For the text-containing cell, return its midpoint in (x, y) coordinate format. 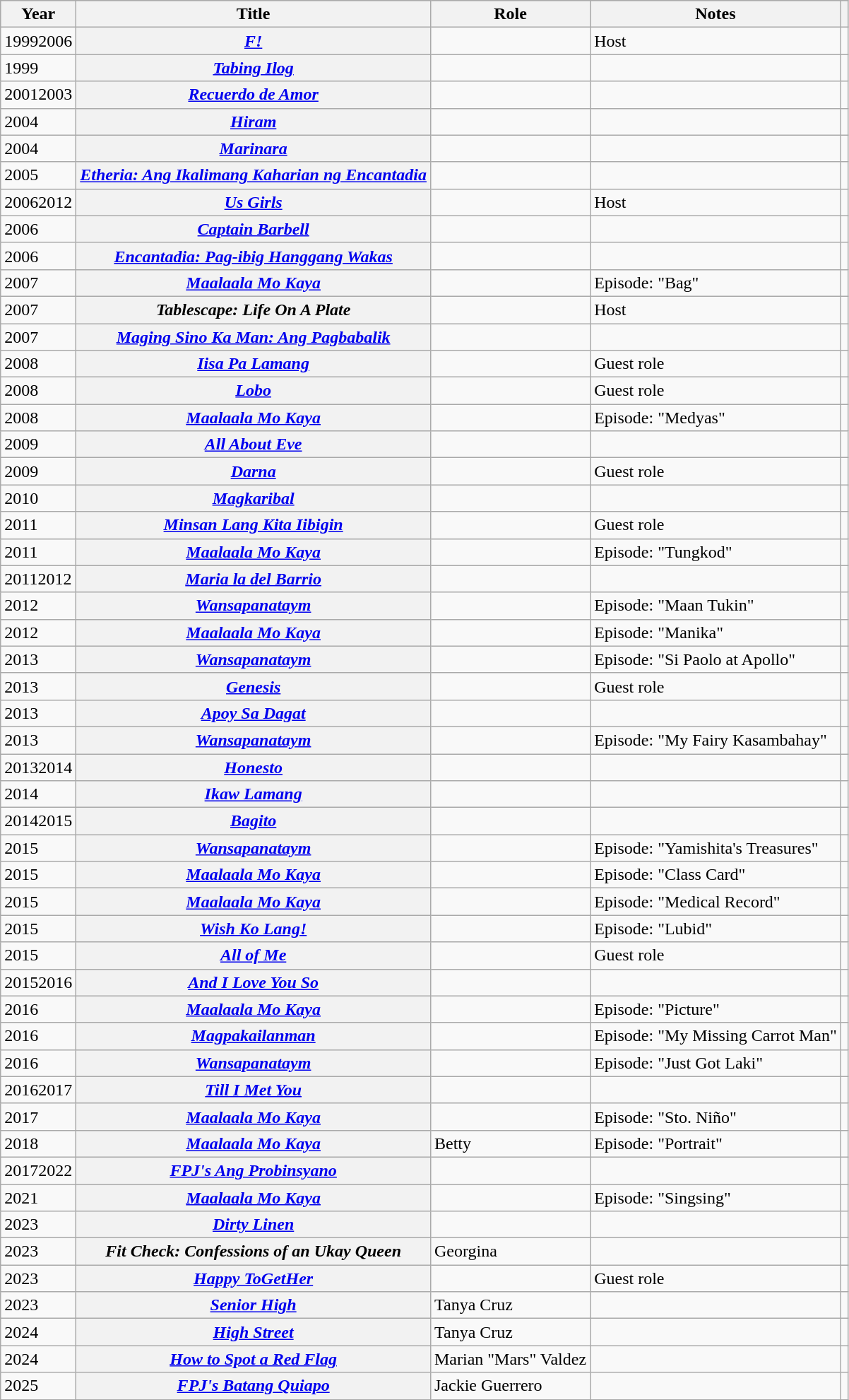
Episode: "Si Paolo at Apollo" (716, 659)
Minsan Lang Kita Iibigin (254, 525)
Senior High (254, 1305)
All of Me (254, 955)
Episode: "Manika" (716, 633)
Recuerdo de Amor (254, 95)
Magkaribal (254, 498)
20012003 (38, 95)
Notes (716, 14)
2014 (38, 794)
Till I Met You (254, 1090)
Etheria: Ang Ikalimang Kaharian ng Encantadia (254, 175)
Episode: "Yamishita's Treasures" (716, 848)
Episode: "Sto. Niño" (716, 1117)
F! (254, 41)
2017 (38, 1117)
Fit Check: Confessions of an Ukay Queen (254, 1252)
Hiram (254, 122)
How to Spot a Red Flag (254, 1359)
20162017 (38, 1090)
Betty (510, 1143)
2005 (38, 175)
Episode: "Portrait" (716, 1143)
And I Love You So (254, 982)
Episode: "My Missing Carrot Man" (716, 1036)
FPJ's Batang Quiapo (254, 1386)
Episode: "My Fairy Kasambahay" (716, 740)
All About Eve (254, 445)
Episode: "Medyas" (716, 418)
20142015 (38, 821)
Dirty Linen (254, 1225)
2018 (38, 1143)
Lobo (254, 391)
Wish Ko Lang! (254, 929)
Year (38, 14)
Title (254, 14)
Episode: "Just Got Laki" (716, 1063)
20152016 (38, 982)
20172022 (38, 1170)
Jackie Guerrero (510, 1386)
Ikaw Lamang (254, 794)
Episode: "Medical Record" (716, 902)
Episode: "Picture" (716, 1009)
Tabing Ilog (254, 68)
2010 (38, 498)
Encantadia: Pag-ibig Hanggang Wakas (254, 256)
20132014 (38, 767)
Episode: "Class Card" (716, 875)
Episode: "Maan Tukin" (716, 606)
High Street (254, 1332)
FPJ's Ang Probinsyano (254, 1170)
Apoy Sa Dagat (254, 713)
Episode: "Lubid" (716, 929)
2025 (38, 1386)
Role (510, 14)
Episode: "Bag" (716, 283)
2021 (38, 1198)
Magpakailanman (254, 1036)
Marinara (254, 148)
19992006 (38, 41)
Episode: "Singsing" (716, 1198)
Us Girls (254, 202)
Episode: "Tungkod" (716, 552)
Bagito (254, 821)
Captain Barbell (254, 229)
Iisa Pa Lamang (254, 364)
Maging Sino Ka Man: Ang Pagbabalik (254, 337)
Honesto (254, 767)
Georgina (510, 1252)
20062012 (38, 202)
Marian "Mars" Valdez (510, 1359)
Maria la del Barrio (254, 579)
Happy ToGetHer (254, 1278)
Darna (254, 471)
1999 (38, 68)
20112012 (38, 579)
Genesis (254, 686)
Tablescape: Life On A Plate (254, 310)
